Detect which cell encompasses the target text, then output its (x, y) center coordinate. 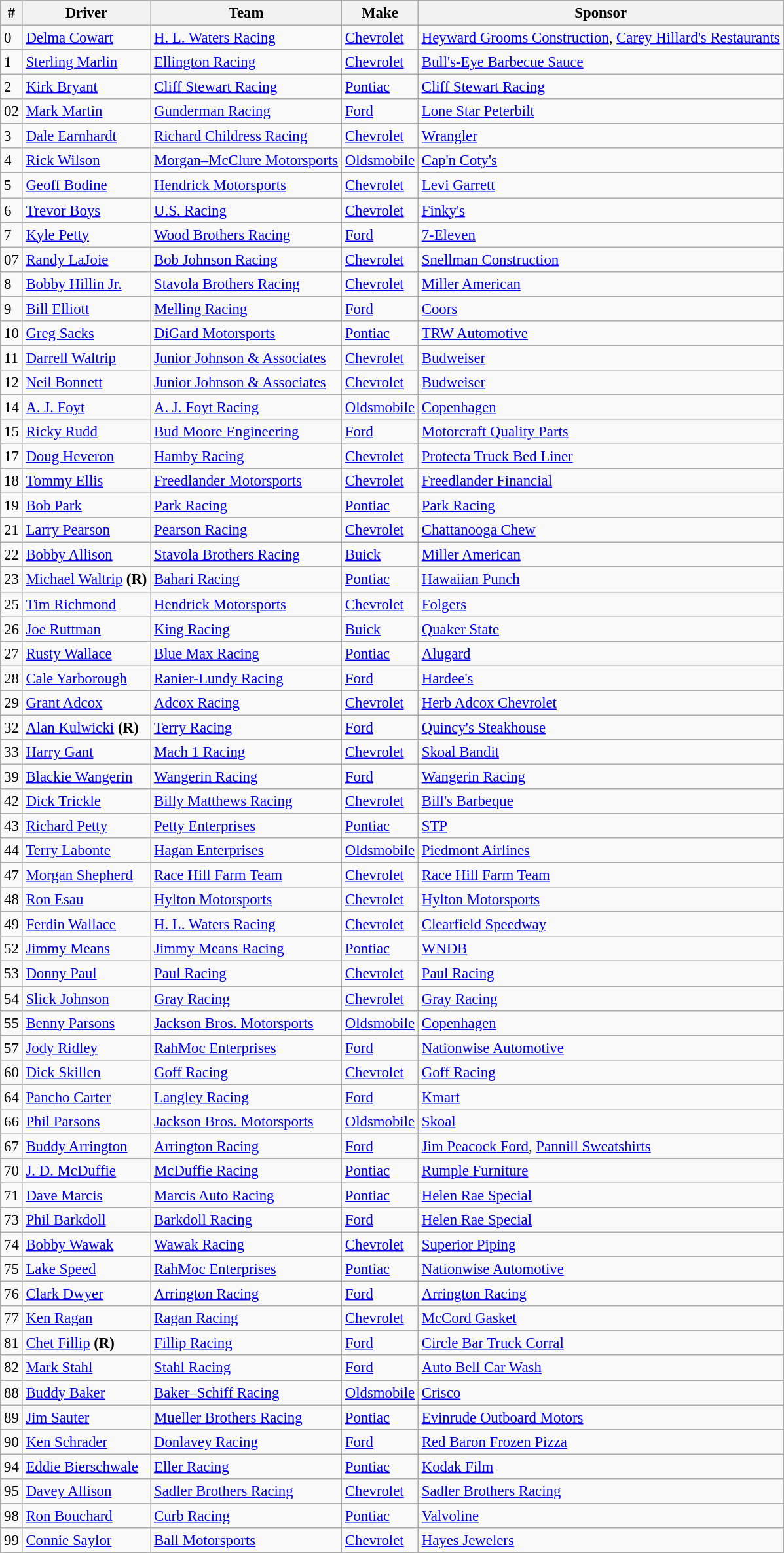
0 (12, 38)
Buddy Baker (86, 1392)
5 (12, 185)
Morgan Shepherd (86, 875)
Grant Adcox (86, 703)
Lake Speed (86, 1269)
Chattanooga Chew (601, 530)
Ball Motorsports (246, 1541)
Valvoline (601, 1516)
70 (12, 1171)
57 (12, 1048)
Dale Earnhardt (86, 136)
Alan Kulwicki (R) (86, 727)
Davey Allison (86, 1491)
WNDB (601, 949)
Motorcraft Quality Parts (601, 432)
Hayes Jewelers (601, 1541)
Slick Johnson (86, 999)
Wawak Racing (246, 1245)
Rumple Furniture (601, 1171)
2 (12, 87)
Mark Martin (86, 111)
Quaker State (601, 629)
7 (12, 235)
1 (12, 62)
Dick Trickle (86, 801)
Dave Marcis (86, 1195)
Stahl Racing (246, 1368)
Bill's Barbeque (601, 801)
7-Eleven (601, 235)
10 (12, 334)
Darrell Waltrip (86, 358)
48 (12, 900)
Bob Johnson Racing (246, 259)
Wrangler (601, 136)
Protecta Truck Bed Liner (601, 457)
82 (12, 1368)
60 (12, 1072)
6 (12, 210)
Alugard (601, 653)
Finky's (601, 210)
Tommy Ellis (86, 481)
27 (12, 653)
19 (12, 506)
Rick Wilson (86, 161)
Quincy's Steakhouse (601, 727)
44 (12, 851)
Chet Fillip (R) (86, 1343)
Eddie Bierschwale (86, 1467)
Team (246, 13)
Clearfield Speedway (601, 925)
A. J. Foyt Racing (246, 407)
Lone Star Peterbilt (601, 111)
26 (12, 629)
Phil Parsons (86, 1122)
Auto Bell Car Wash (601, 1368)
07 (12, 259)
Trevor Boys (86, 210)
Make (380, 13)
47 (12, 875)
Sterling Marlin (86, 62)
McDuffie Racing (246, 1171)
21 (12, 530)
Levi Garrett (601, 185)
Terry Racing (246, 727)
74 (12, 1245)
Buddy Arrington (86, 1146)
66 (12, 1122)
18 (12, 481)
Circle Bar Truck Corral (601, 1343)
Hawaiian Punch (601, 580)
14 (12, 407)
Bull's-Eye Barbecue Sauce (601, 62)
95 (12, 1491)
Jimmy Means Racing (246, 949)
3 (12, 136)
A. J. Foyt (86, 407)
Ron Bouchard (86, 1516)
Mach 1 Racing (246, 752)
71 (12, 1195)
Hardee's (601, 678)
Bill Elliott (86, 309)
Marcis Auto Racing (246, 1195)
Connie Saylor (86, 1541)
Donny Paul (86, 974)
02 (12, 111)
90 (12, 1442)
77 (12, 1318)
Crisco (601, 1392)
DiGard Motorsports (246, 334)
81 (12, 1343)
55 (12, 1023)
Folgers (601, 604)
Terry Labonte (86, 851)
Bud Moore Engineering (246, 432)
11 (12, 358)
J. D. McDuffie (86, 1171)
8 (12, 284)
Clark Dwyer (86, 1294)
U.S. Racing (246, 210)
Phil Barkdoll (86, 1220)
Neil Bonnett (86, 383)
Freedlander Motorsports (246, 481)
Herb Adcox Chevrolet (601, 703)
Driver (86, 13)
Ken Ragan (86, 1318)
12 (12, 383)
43 (12, 826)
Jim Sauter (86, 1417)
89 (12, 1417)
Delma Cowart (86, 38)
28 (12, 678)
Ranier-Lundy Racing (246, 678)
Pearson Racing (246, 530)
Rusty Wallace (86, 653)
Red Baron Frozen Pizza (601, 1442)
Mueller Brothers Racing (246, 1417)
15 (12, 432)
Geoff Bodine (86, 185)
Wood Brothers Racing (246, 235)
49 (12, 925)
Benny Parsons (86, 1023)
Doug Heveron (86, 457)
TRW Automotive (601, 334)
Richard Petty (86, 826)
32 (12, 727)
Bobby Hillin Jr. (86, 284)
25 (12, 604)
Melling Racing (246, 309)
67 (12, 1146)
53 (12, 974)
Donlavey Racing (246, 1442)
Blackie Wangerin (86, 776)
33 (12, 752)
98 (12, 1516)
Jimmy Means (86, 949)
42 (12, 801)
Bobby Wawak (86, 1245)
Fillip Racing (246, 1343)
Greg Sacks (86, 334)
73 (12, 1220)
Bahari Racing (246, 580)
Evinrude Outboard Motors (601, 1417)
Langley Racing (246, 1097)
Ron Esau (86, 900)
Dick Skillen (86, 1072)
Kmart (601, 1097)
Heyward Grooms Construction, Carey Hillard's Restaurants (601, 38)
Gunderman Racing (246, 111)
Barkdoll Racing (246, 1220)
4 (12, 161)
Ken Schrader (86, 1442)
54 (12, 999)
Hagan Enterprises (246, 851)
Jody Ridley (86, 1048)
Randy LaJoie (86, 259)
Superior Piping (601, 1245)
Eller Racing (246, 1467)
Kyle Petty (86, 235)
64 (12, 1097)
Richard Childress Racing (246, 136)
Freedlander Financial (601, 481)
88 (12, 1392)
76 (12, 1294)
29 (12, 703)
Snellman Construction (601, 259)
Kodak Film (601, 1467)
Bobby Allison (86, 555)
Kirk Bryant (86, 87)
Ragan Racing (246, 1318)
# (12, 13)
Michael Waltrip (R) (86, 580)
Pancho Carter (86, 1097)
23 (12, 580)
Curb Racing (246, 1516)
McCord Gasket (601, 1318)
Adcox Racing (246, 703)
Cap'n Coty's (601, 161)
STP (601, 826)
Harry Gant (86, 752)
Larry Pearson (86, 530)
Mark Stahl (86, 1368)
Skoal (601, 1122)
Tim Richmond (86, 604)
Petty Enterprises (246, 826)
Joe Ruttman (86, 629)
Ellington Racing (246, 62)
Skoal Bandit (601, 752)
Jim Peacock Ford, Pannill Sweatshirts (601, 1146)
99 (12, 1541)
17 (12, 457)
Coors (601, 309)
Hamby Racing (246, 457)
22 (12, 555)
Bob Park (86, 506)
King Racing (246, 629)
9 (12, 309)
Billy Matthews Racing (246, 801)
Piedmont Airlines (601, 851)
Cale Yarborough (86, 678)
Baker–Schiff Racing (246, 1392)
94 (12, 1467)
Blue Max Racing (246, 653)
75 (12, 1269)
52 (12, 949)
39 (12, 776)
Ferdin Wallace (86, 925)
Ricky Rudd (86, 432)
Sponsor (601, 13)
Morgan–McClure Motorsports (246, 161)
